Identify which cell holds the provided text, then report its (X, Y) central coordinate. 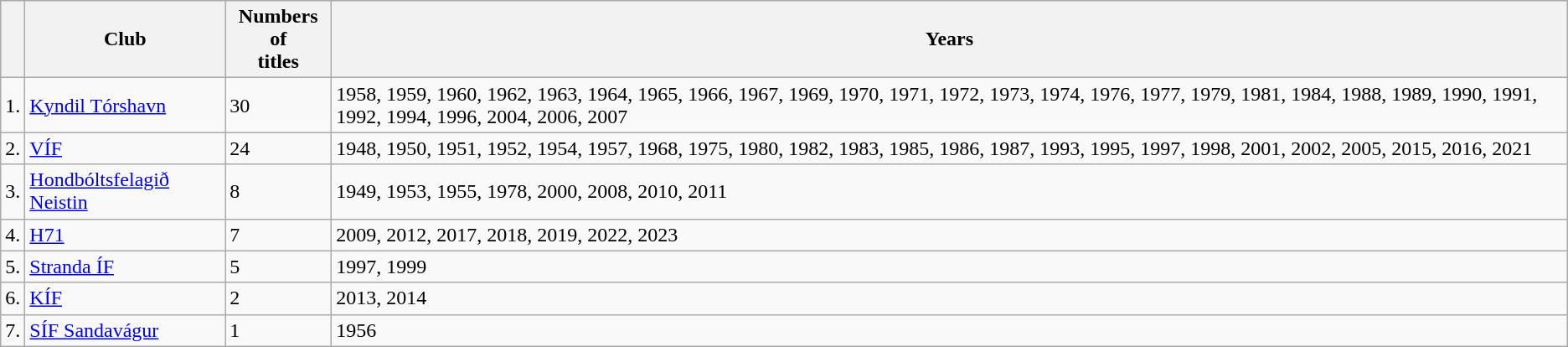
VÍF (126, 148)
H71 (126, 235)
30 (278, 106)
Club (126, 39)
1949, 1953, 1955, 1978, 2000, 2008, 2010, 2011 (950, 191)
6. (13, 298)
1. (13, 106)
1 (278, 330)
7 (278, 235)
24 (278, 148)
Stranda ÍF (126, 267)
8 (278, 191)
Numbers oftitles (278, 39)
Kyndil Tórshavn (126, 106)
2013, 2014 (950, 298)
1948, 1950, 1951, 1952, 1954, 1957, 1968, 1975, 1980, 1982, 1983, 1985, 1986, 1987, 1993, 1995, 1997, 1998, 2001, 2002, 2005, 2015, 2016, 2021 (950, 148)
4. (13, 235)
1956 (950, 330)
7. (13, 330)
KÍF (126, 298)
3. (13, 191)
1997, 1999 (950, 267)
5. (13, 267)
2 (278, 298)
SÍF Sandavágur (126, 330)
5 (278, 267)
Hondbóltsfelagið Neistin (126, 191)
Years (950, 39)
2009, 2012, 2017, 2018, 2019, 2022, 2023 (950, 235)
2. (13, 148)
